Find where the given text appears and provide that cell's center as [X, Y] coordinate. 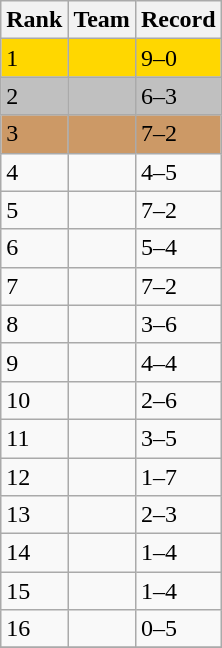
3 [34, 134]
11 [34, 438]
2 [34, 96]
6 [34, 248]
3–5 [178, 438]
2–3 [178, 515]
4 [34, 172]
8 [34, 324]
9–0 [178, 58]
1 [34, 58]
2–6 [178, 400]
Record [178, 20]
1–7 [178, 477]
7 [34, 286]
6–3 [178, 96]
4–5 [178, 172]
Rank [34, 20]
Team [102, 20]
3–6 [178, 324]
15 [34, 591]
9 [34, 362]
16 [34, 629]
10 [34, 400]
5–4 [178, 248]
5 [34, 210]
4–4 [178, 362]
12 [34, 477]
14 [34, 553]
13 [34, 515]
0–5 [178, 629]
